Identify which cell holds the provided text, then report its (X, Y) central coordinate. 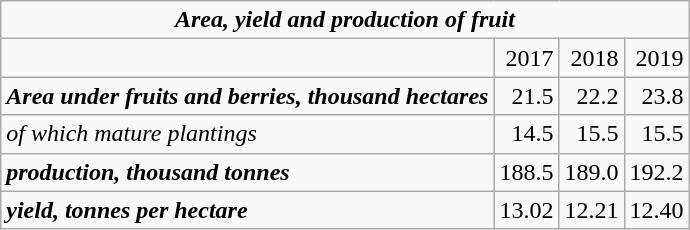
yield, tonnes per hectare (248, 210)
13.02 (526, 210)
2017 (526, 58)
23.8 (656, 96)
2019 (656, 58)
12.21 (592, 210)
Area under fruits and berries, thousand hectares (248, 96)
Area, yield and production of fruit (345, 20)
192.2 (656, 172)
of which mature plantings (248, 134)
21.5 (526, 96)
14.5 (526, 134)
188.5 (526, 172)
2018 (592, 58)
22.2 (592, 96)
production, thousand tonnes (248, 172)
189.0 (592, 172)
12.40 (656, 210)
